Scan for the cell matching the given text and deliver its [x, y] coordinate at center. 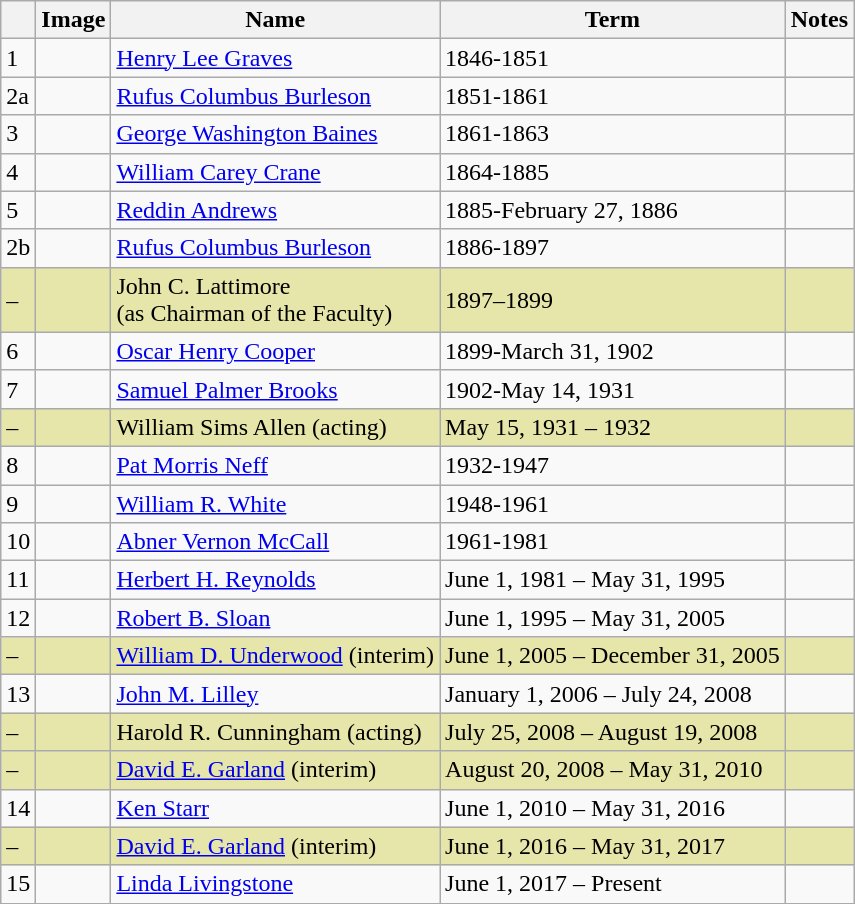
June 1, 2016 – May 31, 2017 [613, 846]
June 1, 2005 – December 31, 2005 [613, 656]
May 15, 1931 – 1932 [613, 427]
Oscar Henry Cooper [276, 351]
1864-1885 [613, 172]
John C. Lattimore(as Chairman of the Faculty) [276, 300]
William R. White [276, 503]
1861-1863 [613, 134]
1886-1897 [613, 248]
1899-March 31, 1902 [613, 351]
11 [18, 580]
7 [18, 389]
Name [276, 20]
14 [18, 808]
15 [18, 884]
2b [18, 248]
8 [18, 465]
George Washington Baines [276, 134]
1948-1961 [613, 503]
1902-May 14, 1931 [613, 389]
1897–1899 [613, 300]
Linda Livingstone [276, 884]
13 [18, 694]
Notes [819, 20]
William Carey Crane [276, 172]
Ken Starr [276, 808]
John M. Lilley [276, 694]
9 [18, 503]
William Sims Allen (acting) [276, 427]
1846-1851 [613, 58]
10 [18, 542]
Herbert H. Reynolds [276, 580]
Image [74, 20]
Robert B. Sloan [276, 618]
4 [18, 172]
June 1, 2010 – May 31, 2016 [613, 808]
Henry Lee Graves [276, 58]
June 1, 1981 – May 31, 1995 [613, 580]
January 1, 2006 – July 24, 2008 [613, 694]
July 25, 2008 – August 19, 2008 [613, 732]
1932-1947 [613, 465]
3 [18, 134]
1885-February 27, 1886 [613, 210]
Reddin Andrews [276, 210]
12 [18, 618]
Samuel Palmer Brooks [276, 389]
Pat Morris Neff [276, 465]
1851-1861 [613, 96]
6 [18, 351]
1961-1981 [613, 542]
1 [18, 58]
5 [18, 210]
Term [613, 20]
Harold R. Cunningham (acting) [276, 732]
2a [18, 96]
June 1, 2017 – Present [613, 884]
Abner Vernon McCall [276, 542]
August 20, 2008 – May 31, 2010 [613, 770]
William D. Underwood (interim) [276, 656]
June 1, 1995 – May 31, 2005 [613, 618]
